Pinpoint the cell where the given text exists, returning its (x, y) midpoint coordinate. 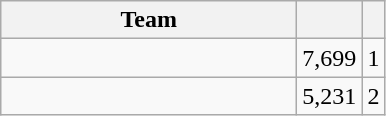
2 (374, 96)
1 (374, 58)
5,231 (330, 96)
Team (149, 20)
7,699 (330, 58)
